Detect which cell encompasses the target text, then output its [x, y] center coordinate. 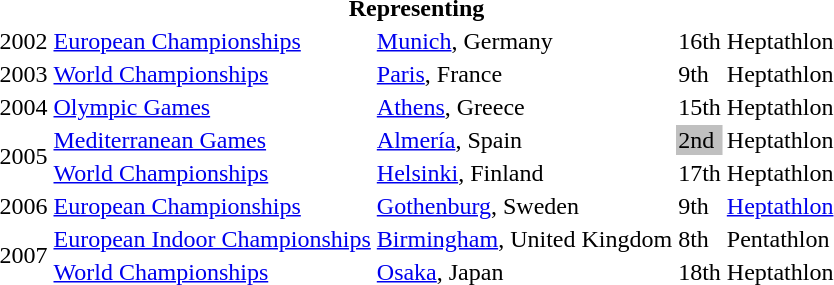
Gothenburg, Sweden [524, 206]
Paris, France [524, 74]
European Indoor Championships [212, 239]
2nd [700, 140]
16th [700, 41]
Birmingham, United Kingdom [524, 239]
Helsinki, Finland [524, 173]
17th [700, 173]
Athens, Greece [524, 107]
Mediterranean Games [212, 140]
15th [700, 107]
8th [700, 239]
Munich, Germany [524, 41]
Olympic Games [212, 107]
Almería, Spain [524, 140]
